Extract the [x, y] coordinate from the center of the cell holding the provided text.  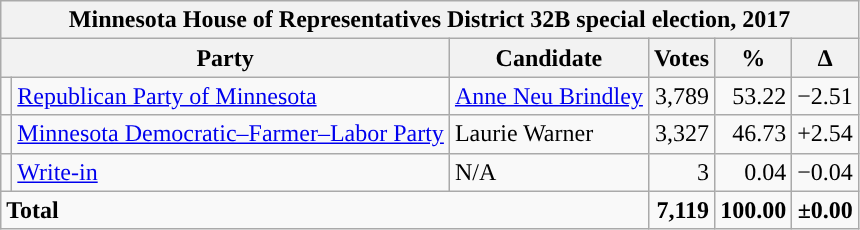
46.73 [754, 134]
3,327 [681, 134]
−0.04 [826, 172]
N/A [548, 172]
Laurie Warner [548, 134]
3,789 [681, 96]
Minnesota House of Representatives District 32B special election, 2017 [430, 20]
Write-in [231, 172]
3 [681, 172]
% [754, 58]
53.22 [754, 96]
100.00 [754, 210]
Total [325, 210]
∆ [826, 58]
Minnesota Democratic–Farmer–Labor Party [231, 134]
+2.54 [826, 134]
Votes [681, 58]
−2.51 [826, 96]
Republican Party of Minnesota [231, 96]
0.04 [754, 172]
7,119 [681, 210]
Candidate [548, 58]
±0.00 [826, 210]
Party [226, 58]
Anne Neu Brindley [548, 96]
